Capture the cell that displays the provided text and extract its (X, Y) central coordinate. 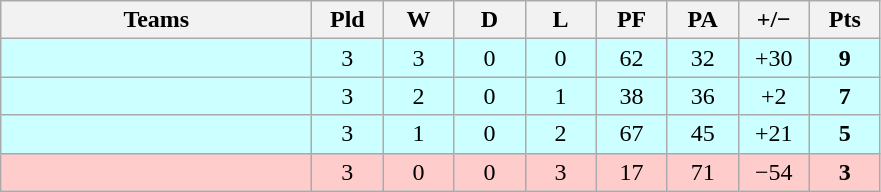
+2 (774, 96)
36 (702, 96)
Teams (156, 20)
Pld (348, 20)
PF (632, 20)
38 (632, 96)
7 (844, 96)
32 (702, 58)
+30 (774, 58)
17 (632, 172)
W (418, 20)
71 (702, 172)
45 (702, 134)
+/− (774, 20)
D (490, 20)
+21 (774, 134)
62 (632, 58)
L (560, 20)
5 (844, 134)
9 (844, 58)
Pts (844, 20)
67 (632, 134)
PA (702, 20)
−54 (774, 172)
